Locate the cell with the specified text and output its [X, Y] center coordinate. 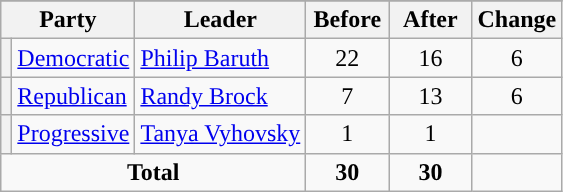
22 [348, 58]
Progressive [74, 134]
Before [348, 20]
7 [348, 96]
Democratic [74, 58]
Leader [220, 20]
Randy Brock [220, 96]
16 [430, 58]
Change [517, 20]
Republican [74, 96]
Total [154, 172]
Party [68, 20]
13 [430, 96]
After [430, 20]
Tanya Vyhovsky [220, 134]
Philip Baruth [220, 58]
